For the text-containing cell, return its midpoint in (X, Y) coordinate format. 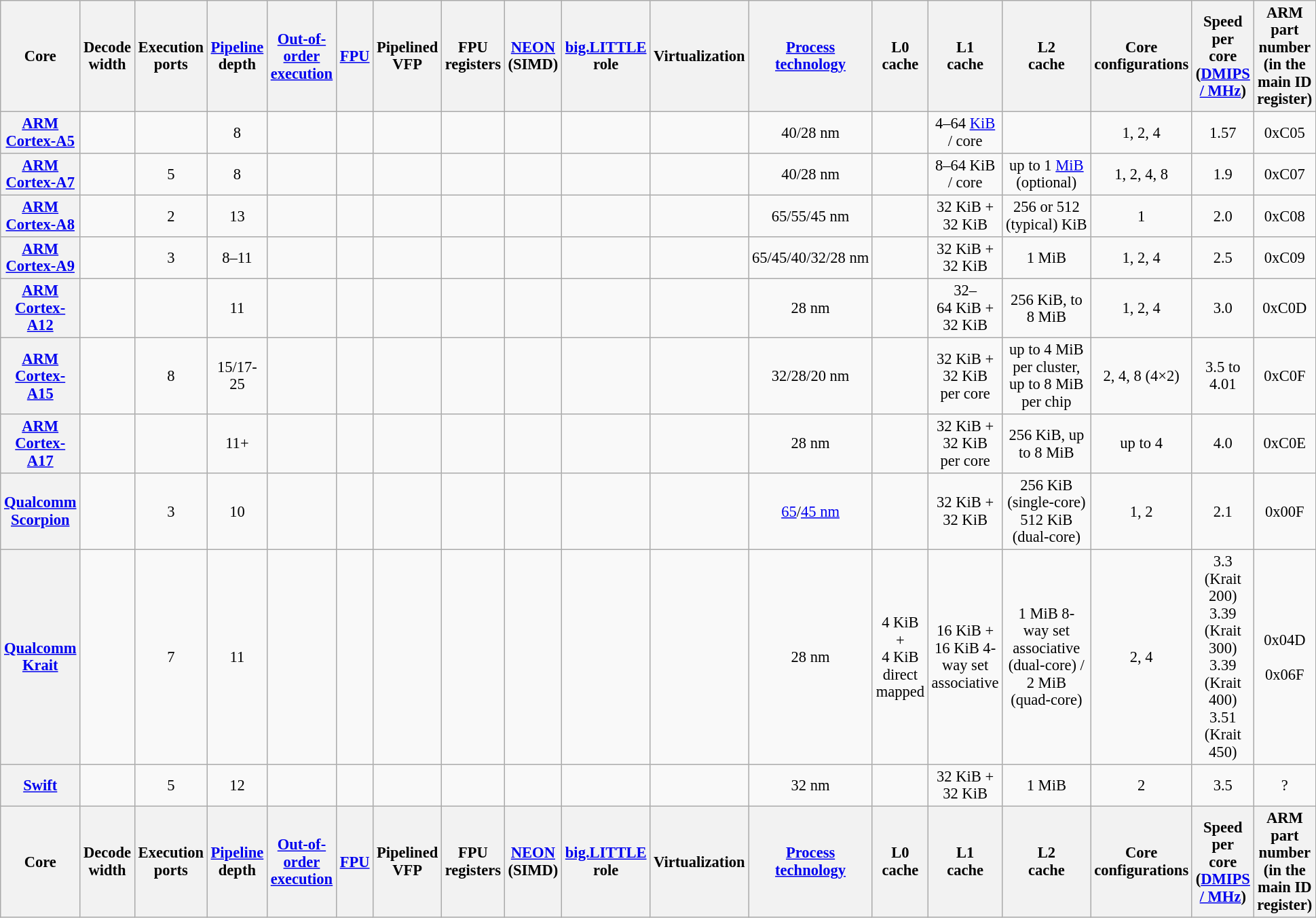
256 KiB (single-core)512 KiB (dual-core) (1047, 511)
65/45 nm (810, 511)
10 (237, 511)
ARM Cortex-A7 (41, 175)
32 nm (810, 786)
0xC07 (1284, 175)
32/28/20 nm (810, 375)
ARM Cortex-A15 (41, 375)
? (1284, 786)
2.5 (1223, 258)
1, 2, 4, 8 (1142, 175)
8–11 (237, 258)
15/17-25 (237, 375)
2, 4 (1142, 657)
1 MiB 8-way set associative (dual-core) / 2 MiB (quad-core) (1047, 657)
1, 2 (1142, 511)
2.1 (1223, 511)
0xC0D (1284, 308)
12 (237, 786)
65/45/40/32/28 nm (810, 258)
1 (1142, 216)
Qualcomm Scorpion (41, 511)
11+ (237, 444)
8–64 KiB / core (965, 175)
3.5 to 4.01 (1223, 375)
ARM Cortex-A17 (41, 444)
0x04D0x06F (1284, 657)
ARM Cortex-A12 (41, 308)
4.0 (1223, 444)
3.3 (Krait 200)3.39 (Krait 300)3.39 (Krait 400)3.51 (Krait 450) (1223, 657)
ARM Cortex-A9 (41, 258)
256 KiB, to 8 MiB (1047, 308)
1.57 (1223, 132)
32–64 KiB + 32 KiB (965, 308)
0xC0F (1284, 375)
13 (237, 216)
up to 4 (1142, 444)
2.0 (1223, 216)
256 or 512 (typical) KiB (1047, 216)
Qualcomm Krait (41, 657)
16 KiB + 16 KiB 4-way set associative (965, 657)
ARM Cortex-A5 (41, 132)
4–64 KiB / core (965, 132)
up to 1 MiB (optional) (1047, 175)
0xC05 (1284, 132)
65/55/45 nm (810, 216)
256 KiB, up to 8 MiB (1047, 444)
ARM Cortex-A8 (41, 216)
2, 4, 8 (4×2) (1142, 375)
up to 4 MiB per cluster, up to 8 MiB per chip (1047, 375)
0xC08 (1284, 216)
3.5 (1223, 786)
0xC09 (1284, 258)
4 KiB + 4 KiB direct mapped (900, 657)
Swift (41, 786)
1.9 (1223, 175)
7 (171, 657)
3.0 (1223, 308)
0x00F (1284, 511)
0xC0E (1284, 444)
